Determine the [X, Y] coordinate at the center of the cell enclosing the given text.  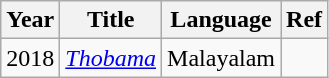
2018 [30, 58]
Ref [304, 20]
Title [111, 20]
Year [30, 20]
Language [222, 20]
Thobama [111, 58]
Malayalam [222, 58]
